Scan for the cell matching the given text and deliver its (x, y) coordinate at center. 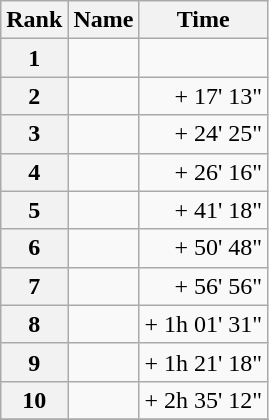
+ 1h 21' 18" (204, 362)
4 (34, 172)
Time (204, 20)
2 (34, 96)
5 (34, 210)
+ 2h 35' 12" (204, 400)
3 (34, 134)
6 (34, 248)
+ 26' 16" (204, 172)
10 (34, 400)
+ 1h 01' 31" (204, 324)
+ 56' 56" (204, 286)
+ 50' 48" (204, 248)
8 (34, 324)
+ 17' 13" (204, 96)
+ 41' 18" (204, 210)
9 (34, 362)
+ 24' 25" (204, 134)
Name (104, 20)
1 (34, 58)
Rank (34, 20)
7 (34, 286)
